Find where the given text appears and provide that cell's center as (x, y) coordinate. 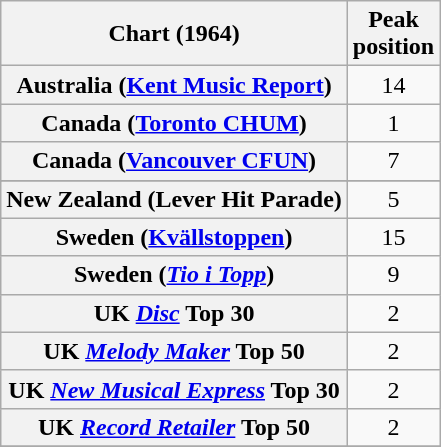
Peakposition (393, 34)
Canada (Vancouver CFUN) (174, 161)
UK Record Retailer Top 50 (174, 427)
7 (393, 161)
Sweden (Kvällstoppen) (174, 237)
1 (393, 123)
Chart (1964) (174, 34)
15 (393, 237)
Sweden (Tio i Topp) (174, 275)
Australia (Kent Music Report) (174, 85)
UK New Musical Express Top 30 (174, 389)
UK Disc Top 30 (174, 313)
UK Melody Maker Top 50 (174, 351)
9 (393, 275)
5 (393, 199)
New Zealand (Lever Hit Parade) (174, 199)
14 (393, 85)
Canada (Toronto CHUM) (174, 123)
